Return the (X, Y) coordinate for the center point of the cell that contains the specified text.  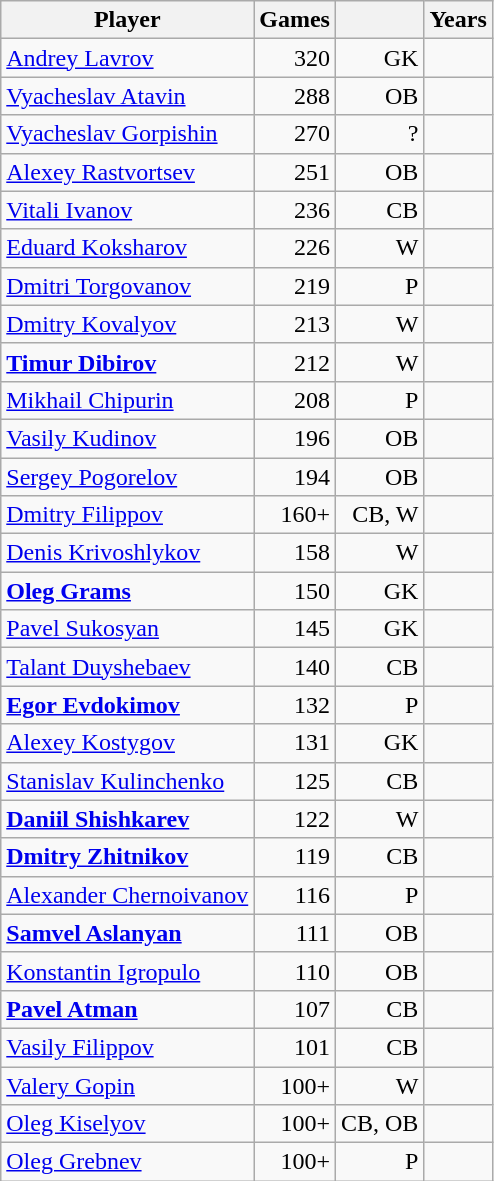
107 (295, 1009)
Dmitry Kovalyov (128, 324)
Talant Duyshebaev (128, 667)
158 (295, 553)
219 (295, 286)
Konstantin Igropulo (128, 971)
131 (295, 743)
251 (295, 172)
111 (295, 933)
116 (295, 895)
Alexey Kostygov (128, 743)
208 (295, 400)
Alexey Rastvortsev (128, 172)
Oleg Grams (128, 591)
236 (295, 210)
Games (295, 20)
122 (295, 819)
Player (128, 20)
Pavel Sukosyan (128, 629)
212 (295, 362)
? (379, 134)
196 (295, 438)
101 (295, 1047)
320 (295, 58)
Valery Gopin (128, 1085)
Andrey Lavrov (128, 58)
Timur Dibirov (128, 362)
119 (295, 857)
Dmitry Filippov (128, 515)
Vitali Ivanov (128, 210)
140 (295, 667)
145 (295, 629)
Mikhail Chipurin (128, 400)
Oleg Grebnev (128, 1162)
110 (295, 971)
226 (295, 248)
Oleg Kiselyov (128, 1124)
Alexander Chernoivanov (128, 895)
Vyacheslav Gorpishin (128, 134)
Samvel Aslanyan (128, 933)
Years (458, 20)
Daniil Shishkarev (128, 819)
213 (295, 324)
125 (295, 781)
Dmitri Torgovanov (128, 286)
194 (295, 477)
Pavel Atman (128, 1009)
Sergey Pogorelov (128, 477)
288 (295, 96)
150 (295, 591)
CB, W (379, 515)
270 (295, 134)
Vasily Kudinov (128, 438)
132 (295, 705)
Denis Krivoshlykov (128, 553)
160+ (295, 515)
Vasily Filippov (128, 1047)
Dmitry Zhitnikov (128, 857)
Egor Evdokimov (128, 705)
CB, OB (379, 1124)
Vyacheslav Atavin (128, 96)
Eduard Koksharov (128, 248)
Stanislav Kulinchenko (128, 781)
